Identify which cell holds the provided text, then report its [x, y] central coordinate. 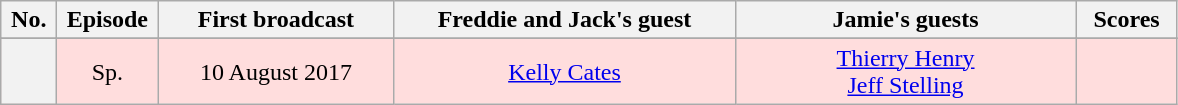
No. [29, 20]
10 August 2017 [276, 72]
Thierry HenryJeff Stelling [906, 72]
Kelly Cates [564, 72]
Scores [1126, 20]
First broadcast [276, 20]
Sp. [108, 72]
Freddie and Jack's guest [564, 20]
Jamie's guests [906, 20]
Episode [108, 20]
